For the text-containing cell, return its midpoint in [X, Y] coordinate format. 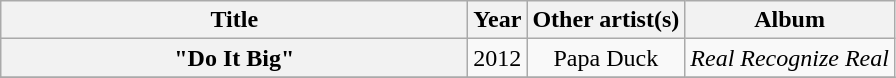
Year [498, 20]
Real Recognize Real [790, 58]
Title [234, 20]
Papa Duck [606, 58]
Album [790, 20]
"Do It Big" [234, 58]
Other artist(s) [606, 20]
2012 [498, 58]
